Output the [x, y] coordinate of the center of the cell containing the given text.  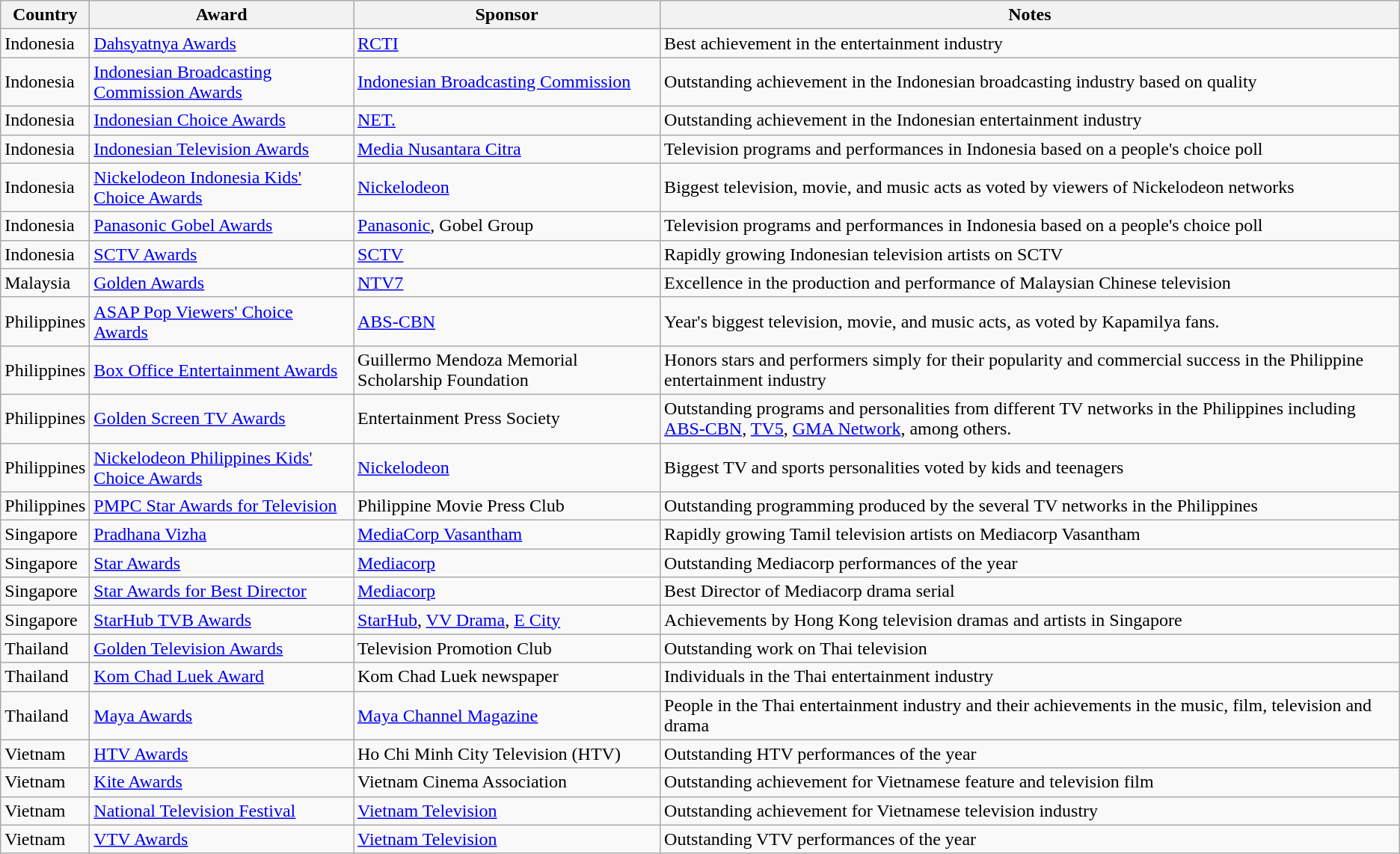
Sponsor [506, 15]
Nickelodeon Philippines Kids' Choice Awards [221, 467]
Entertainment Press Society [506, 419]
Star Awards [221, 563]
SCTV [506, 254]
Vietnam Cinema Association [506, 782]
Biggest television, movie, and music acts as voted by viewers of Nickelodeon networks [1031, 187]
Rapidly growing Tamil television artists on Mediacorp Vasantham [1031, 535]
Outstanding achievement in the Indonesian broadcasting industry based on quality [1031, 82]
Indonesian Broadcasting Commission Awards [221, 82]
Panasonic Gobel Awards [221, 226]
VTV Awards [221, 839]
Notes [1031, 15]
Outstanding achievement for Vietnamese television industry [1031, 811]
Outstanding work on Thai television [1031, 648]
Kite Awards [221, 782]
ASAP Pop Viewers' Choice Awards [221, 322]
Individuals in the Thai entertainment industry [1031, 677]
Year's biggest television, movie, and music acts, as voted by Kapamilya fans. [1031, 322]
Ho Chi Minh City Television (HTV) [506, 754]
Golden Television Awards [221, 648]
PMPC Star Awards for Television [221, 506]
Panasonic, Gobel Group [506, 226]
Kom Chad Luek newspaper [506, 677]
ABS-CBN [506, 322]
Box Office Entertainment Awards [221, 369]
NTV7 [506, 283]
NET. [506, 120]
Outstanding VTV performances of the year [1031, 839]
Outstanding HTV performances of the year [1031, 754]
Country [45, 15]
Indonesian Television Awards [221, 149]
Outstanding Mediacorp performances of the year [1031, 563]
Best achievement in the entertainment industry [1031, 43]
Best Director of Mediacorp drama serial [1031, 592]
Outstanding achievement in the Indonesian entertainment industry [1031, 120]
Kom Chad Luek Award [221, 677]
Media Nusantara Citra [506, 149]
National Television Festival [221, 811]
Achievements by Hong Kong television dramas and artists in Singapore [1031, 620]
Television Promotion Club [506, 648]
SCTV Awards [221, 254]
Star Awards for Best Director [221, 592]
Excellence in the production and performance of Malaysian Chinese television [1031, 283]
Philippine Movie Press Club [506, 506]
Indonesian Choice Awards [221, 120]
People in the Thai entertainment industry and their achievements in the music, film, television and drama [1031, 715]
Award [221, 15]
Nickelodeon Indonesia Kids' Choice Awards [221, 187]
HTV Awards [221, 754]
Maya Channel Magazine [506, 715]
Rapidly growing Indonesian television artists on SCTV [1031, 254]
Dahsyatnya Awards [221, 43]
RCTI [506, 43]
MediaCorp Vasantham [506, 535]
Maya Awards [221, 715]
Outstanding programs and personalities from different TV networks in the Philippines including ABS-CBN, TV5, GMA Network, among others. [1031, 419]
StarHub, VV Drama, E City [506, 620]
Honors stars and performers simply for their popularity and commercial success in the Philippine entertainment industry [1031, 369]
Golden Awards [221, 283]
Pradhana Vizha [221, 535]
Indonesian Broadcasting Commission [506, 82]
Guillermo Mendoza Memorial Scholarship Foundation [506, 369]
Outstanding achievement for Vietnamese feature and television film [1031, 782]
Malaysia [45, 283]
Golden Screen TV Awards [221, 419]
Biggest TV and sports personalities voted by kids and teenagers [1031, 467]
StarHub TVB Awards [221, 620]
Outstanding programming produced by the several TV networks in the Philippines [1031, 506]
